For the text-containing cell, return its midpoint in [x, y] coordinate format. 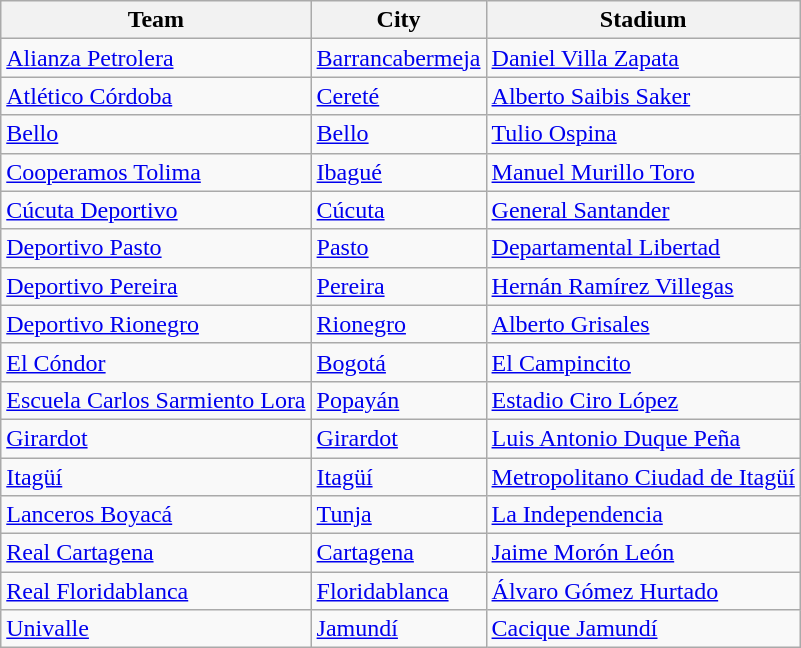
Floridablanca [398, 591]
El Cóndor [156, 362]
Tunja [398, 515]
Departamental Libertad [643, 248]
Real Floridablanca [156, 591]
Daniel Villa Zapata [643, 58]
Bogotá [398, 362]
Alianza Petrolera [156, 58]
Tulio Ospina [643, 134]
El Campincito [643, 362]
Manuel Murillo Toro [643, 172]
Cacique Jamundí [643, 629]
Jaime Morón León [643, 553]
Estadio Ciro López [643, 400]
Lanceros Boyacá [156, 515]
General Santander [643, 210]
Deportivo Rionegro [156, 324]
Barrancabermeja [398, 58]
Jamundí [398, 629]
Cartagena [398, 553]
Deportivo Pereira [156, 286]
Cooperamos Tolima [156, 172]
Rionegro [398, 324]
Escuela Carlos Sarmiento Lora [156, 400]
Pereira [398, 286]
City [398, 20]
Alberto Saibis Saker [643, 96]
Luis Antonio Duque Peña [643, 438]
Atlético Córdoba [156, 96]
Cereté [398, 96]
Univalle [156, 629]
Álvaro Gómez Hurtado [643, 591]
La Independencia [643, 515]
Deportivo Pasto [156, 248]
Popayán [398, 400]
Metropolitano Ciudad de Itagüí [643, 477]
Real Cartagena [156, 553]
Ibagué [398, 172]
Pasto [398, 248]
Cúcuta Deportivo [156, 210]
Alberto Grisales [643, 324]
Hernán Ramírez Villegas [643, 286]
Stadium [643, 20]
Team [156, 20]
Cúcuta [398, 210]
